From the cell containing the given text, extract its center point as [X, Y] coordinate. 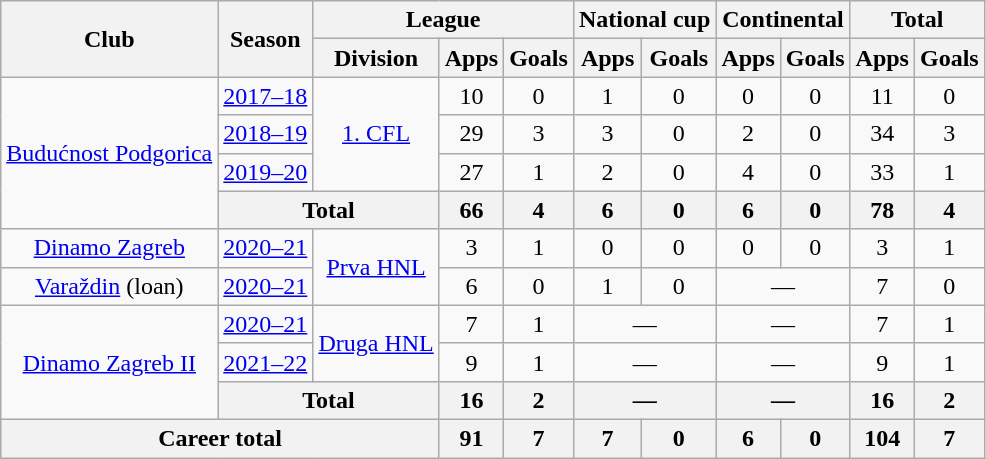
11 [882, 96]
10 [471, 96]
104 [882, 438]
27 [471, 172]
2019–20 [266, 172]
66 [471, 210]
Dinamo Zagreb II [110, 362]
National cup [644, 20]
Prva HNL [376, 267]
Varaždin (loan) [110, 286]
2021–22 [266, 362]
33 [882, 172]
29 [471, 134]
Division [376, 58]
Dinamo Zagreb [110, 248]
Continental [783, 20]
2017–18 [266, 96]
Career total [220, 438]
Druga HNL [376, 343]
League [444, 20]
2018–19 [266, 134]
Season [266, 39]
34 [882, 134]
78 [882, 210]
Club [110, 39]
1. CFL [376, 134]
91 [471, 438]
Budućnost Podgorica [110, 153]
